Return [X, Y] of the center of cell containing provided text 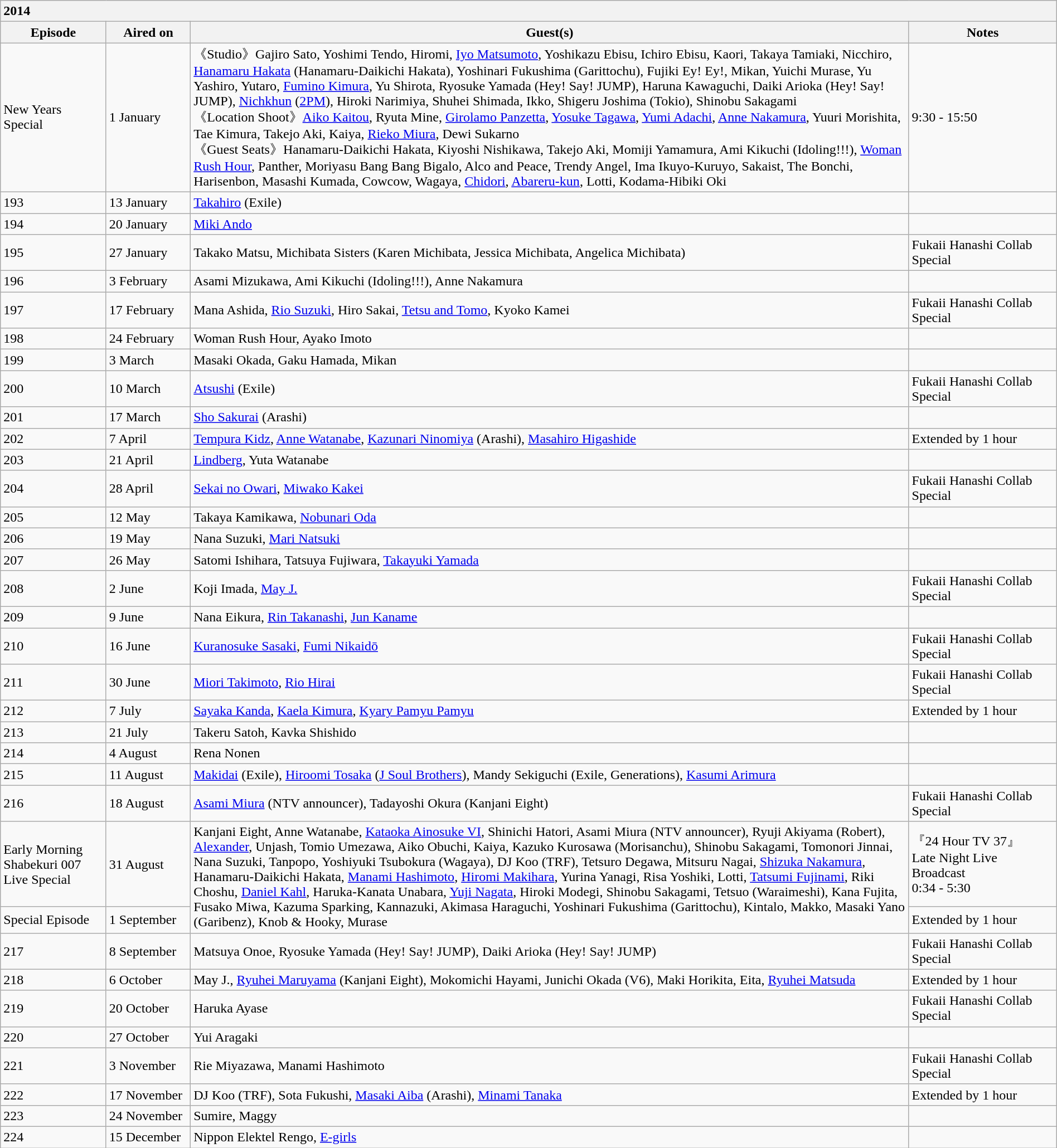
2 June [148, 588]
11 August [148, 775]
216 [54, 804]
Masaki Okada, Gaku Hamada, Mikan [550, 360]
7 July [148, 711]
1 September [148, 920]
8 September [148, 951]
6 October [148, 980]
206 [54, 538]
Koji Imada, May J. [550, 588]
3 February [148, 281]
17 March [148, 417]
193 [54, 202]
30 June [148, 682]
207 [54, 560]
211 [54, 682]
Haruka Ayase [550, 1009]
3 March [148, 360]
24 February [148, 339]
212 [54, 711]
26 May [148, 560]
Nippon Elektel Rengo, E-girls [550, 1137]
Lindberg, Yuta Watanabe [550, 460]
199 [54, 360]
Kuranosuke Sasaki, Fumi Nikaidō [550, 645]
Aired on [148, 32]
21 July [148, 732]
Woman Rush Hour, Ayako Imoto [550, 339]
10 March [148, 389]
19 May [148, 538]
Early Morning Shabekuri 007 Live Special [54, 864]
Miki Ando [550, 223]
Notes [982, 32]
Atsushi (Exile) [550, 389]
24 November [148, 1116]
9 June [148, 617]
Sumire, Maggy [550, 1116]
May J., Ryuhei Maruyama (Kanjani Eight), Mokomichi Hayami, Junichi Okada (V6), Maki Horikita, Eita, Ryuhei Matsuda [550, 980]
31 August [148, 864]
17 February [148, 310]
203 [54, 460]
197 [54, 310]
Matsuya Onoe, Ryosuke Yamada (Hey! Say! JUMP), Daiki Arioka (Hey! Say! JUMP) [550, 951]
Makidai (Exile), Hiroomi Tosaka (J Soul Brothers), Mandy Sekiguchi (Exile, Generations), Kasumi Arimura [550, 775]
208 [54, 588]
20 January [148, 223]
New Years Special [54, 118]
214 [54, 753]
202 [54, 439]
Asami Miura (NTV announcer), Tadayoshi Okura (Kanjani Eight) [550, 804]
9:30 - 15:50 [982, 118]
Mana Ashida, Rio Suzuki, Hiro Sakai, Tetsu and Tomo, Kyoko Kamei [550, 310]
Sekai no Owari, Miwako Kakei [550, 488]
20 October [148, 1009]
200 [54, 389]
15 December [148, 1137]
Rena Nonen [550, 753]
Sayaka Kanda, Kaela Kimura, Kyary Pamyu Pamyu [550, 711]
224 [54, 1137]
27 October [148, 1037]
27 January [148, 253]
7 April [148, 439]
222 [54, 1095]
Nana Suzuki, Mari Natsuki [550, 538]
Miori Takimoto, Rio Hirai [550, 682]
198 [54, 339]
Satomi Ishihara, Tatsuya Fujiwara, Takayuki Yamada [550, 560]
217 [54, 951]
17 November [148, 1095]
2014 [528, 11]
Tempura Kidz, Anne Watanabe, Kazunari Ninomiya (Arashi), Masahiro Higashide [550, 439]
Takako Matsu, Michibata Sisters (Karen Michibata, Jessica Michibata, Angelica Michibata) [550, 253]
Takahiro (Exile) [550, 202]
18 August [148, 804]
13 January [148, 202]
Takaya Kamikawa, Nobunari Oda [550, 517]
1 January [148, 118]
28 April [148, 488]
12 May [148, 517]
『24 Hour TV 37』Late Night Live Broadcast0:34 - 5:30 [982, 864]
195 [54, 253]
210 [54, 645]
204 [54, 488]
218 [54, 980]
16 June [148, 645]
4 August [148, 753]
Sho Sakurai (Arashi) [550, 417]
Nana Eikura, Rin Takanashi, Jun Kaname [550, 617]
220 [54, 1037]
Takeru Satoh, Kavka Shishido [550, 732]
219 [54, 1009]
215 [54, 775]
209 [54, 617]
Rie Miyazawa, Manami Hashimoto [550, 1066]
205 [54, 517]
Asami Mizukawa, Ami Kikuchi (Idoling!!!), Anne Nakamura [550, 281]
223 [54, 1116]
3 November [148, 1066]
194 [54, 223]
Special Episode [54, 920]
Episode [54, 32]
196 [54, 281]
201 [54, 417]
221 [54, 1066]
Guest(s) [550, 32]
Yui Aragaki [550, 1037]
DJ Koo (TRF), Sota Fukushi, Masaki Aiba (Arashi), Minami Tanaka [550, 1095]
21 April [148, 460]
213 [54, 732]
